Return the (X, Y) coordinate for the center point of the cell that contains the specified text.  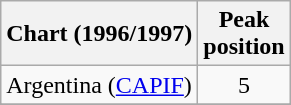
Argentina (CAPIF) (100, 85)
Chart (1996/1997) (100, 34)
5 (244, 85)
Peakposition (244, 34)
